Scan for the cell matching the given text and deliver its [X, Y] coordinate at center. 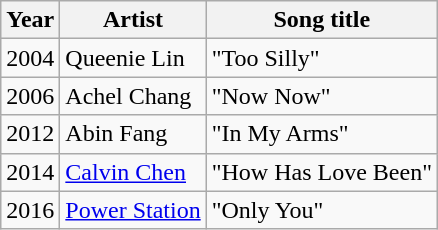
Artist [133, 20]
"Only You" [322, 210]
Queenie Lin [133, 58]
2012 [30, 134]
Year [30, 20]
Calvin Chen [133, 172]
2016 [30, 210]
"Too Silly" [322, 58]
Achel Chang [133, 96]
2004 [30, 58]
"How Has Love Been" [322, 172]
2014 [30, 172]
Abin Fang [133, 134]
"In My Arms" [322, 134]
Power Station [133, 210]
"Now Now" [322, 96]
Song title [322, 20]
2006 [30, 96]
